Search for the cell housing the specified text and yield its [x, y] center coordinate. 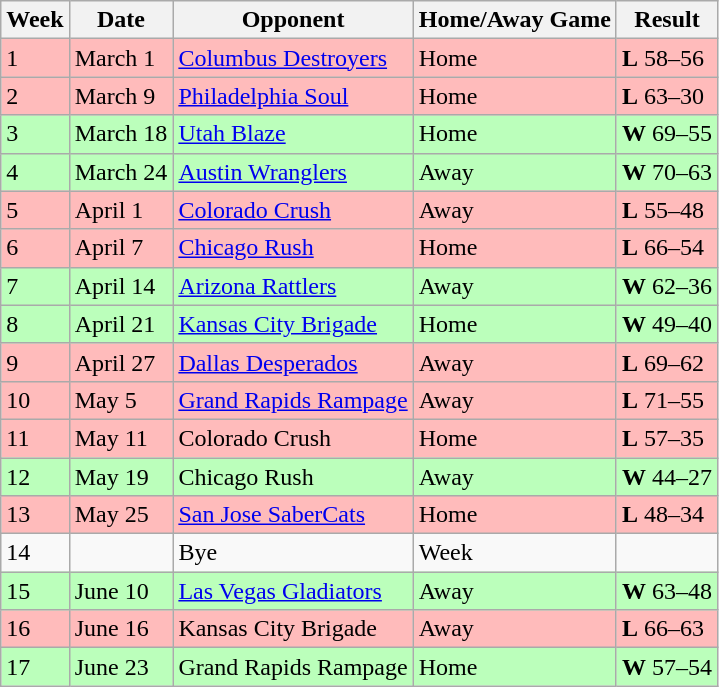
11 [35, 438]
L 55–48 [666, 210]
April 7 [121, 248]
W 57–54 [666, 667]
Philadelphia Soul [293, 96]
Utah Blaze [293, 134]
17 [35, 667]
Austin Wranglers [293, 172]
15 [35, 591]
April 14 [121, 286]
Home/Away Game [514, 20]
L 71–55 [666, 400]
Arizona Rattlers [293, 286]
June 16 [121, 629]
12 [35, 477]
3 [35, 134]
W 49–40 [666, 324]
June 23 [121, 667]
May 19 [121, 477]
L 66–54 [666, 248]
Opponent [293, 20]
L 63–30 [666, 96]
Date [121, 20]
March 1 [121, 58]
4 [35, 172]
2 [35, 96]
Las Vegas Gladiators [293, 591]
L 58–56 [666, 58]
8 [35, 324]
Result [666, 20]
16 [35, 629]
April 1 [121, 210]
9 [35, 362]
W 70–63 [666, 172]
7 [35, 286]
March 18 [121, 134]
San Jose SaberCats [293, 515]
L 48–34 [666, 515]
Bye [293, 553]
6 [35, 248]
L 69–62 [666, 362]
W 63–48 [666, 591]
May 25 [121, 515]
Dallas Desperados [293, 362]
May 5 [121, 400]
March 24 [121, 172]
April 21 [121, 324]
March 9 [121, 96]
L 66–63 [666, 629]
L 57–35 [666, 438]
W 44–27 [666, 477]
W 69–55 [666, 134]
W 62–36 [666, 286]
13 [35, 515]
June 10 [121, 591]
April 27 [121, 362]
10 [35, 400]
Columbus Destroyers [293, 58]
May 11 [121, 438]
1 [35, 58]
5 [35, 210]
14 [35, 553]
